Find where the given text appears and provide that cell's center as (x, y) coordinate. 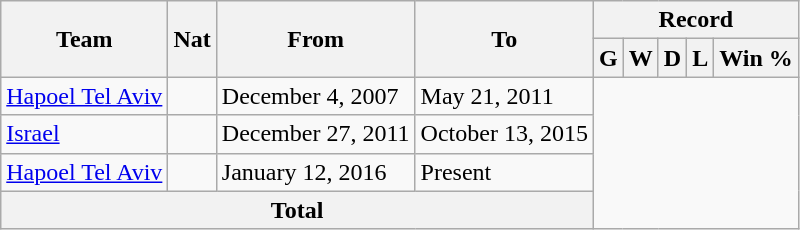
Record (696, 20)
G (608, 58)
December 27, 2011 (316, 134)
January 12, 2016 (316, 172)
Present (504, 172)
L (700, 58)
Win % (756, 58)
Nat (192, 39)
Israel (84, 134)
Team (84, 39)
October 13, 2015 (504, 134)
December 4, 2007 (316, 96)
From (316, 39)
D (672, 58)
W (640, 58)
May 21, 2011 (504, 96)
Total (298, 210)
To (504, 39)
